Scan for the cell matching the given text and deliver its (X, Y) coordinate at center. 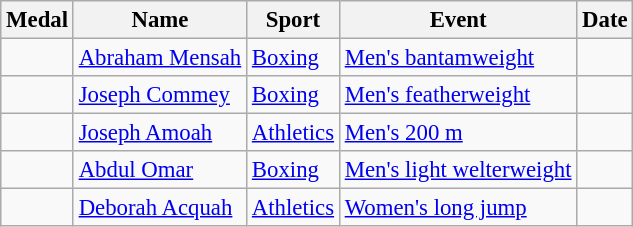
Deborah Acquah (160, 208)
Abdul Omar (160, 170)
Medal (38, 20)
Abraham Mensah (160, 58)
Men's featherweight (458, 95)
Name (160, 20)
Event (458, 20)
Date (605, 20)
Men's 200 m (458, 133)
Joseph Amoah (160, 133)
Women's long jump (458, 208)
Men's bantamweight (458, 58)
Men's light welterweight (458, 170)
Sport (294, 20)
Joseph Commey (160, 95)
